From the cell containing the given text, extract its center point as [X, Y] coordinate. 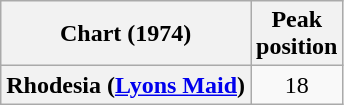
18 [297, 85]
Rhodesia (Lyons Maid) [126, 85]
Peakposition [297, 34]
Chart (1974) [126, 34]
